Scan for the cell matching the given text and deliver its [X, Y] coordinate at center. 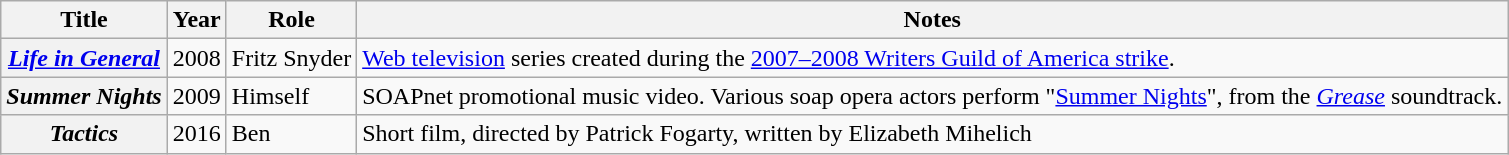
Role [291, 20]
Summer Nights [84, 96]
Life in General [84, 58]
2016 [196, 134]
Notes [932, 20]
2009 [196, 96]
Web television series created during the 2007–2008 Writers Guild of America strike. [932, 58]
Title [84, 20]
2008 [196, 58]
Himself [291, 96]
Ben [291, 134]
Fritz Snyder [291, 58]
Year [196, 20]
SOAPnet promotional music video. Various soap opera actors perform "Summer Nights", from the Grease soundtrack. [932, 96]
Tactics [84, 134]
Short film, directed by Patrick Fogarty, written by Elizabeth Mihelich [932, 134]
